Scan for the cell matching the given text and deliver its [x, y] coordinate at center. 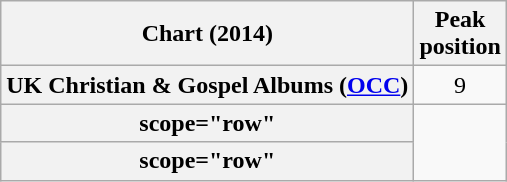
9 [460, 85]
Chart (2014) [208, 34]
Peakposition [460, 34]
UK Christian & Gospel Albums (OCC) [208, 85]
